For the text-containing cell, return its midpoint in [X, Y] coordinate format. 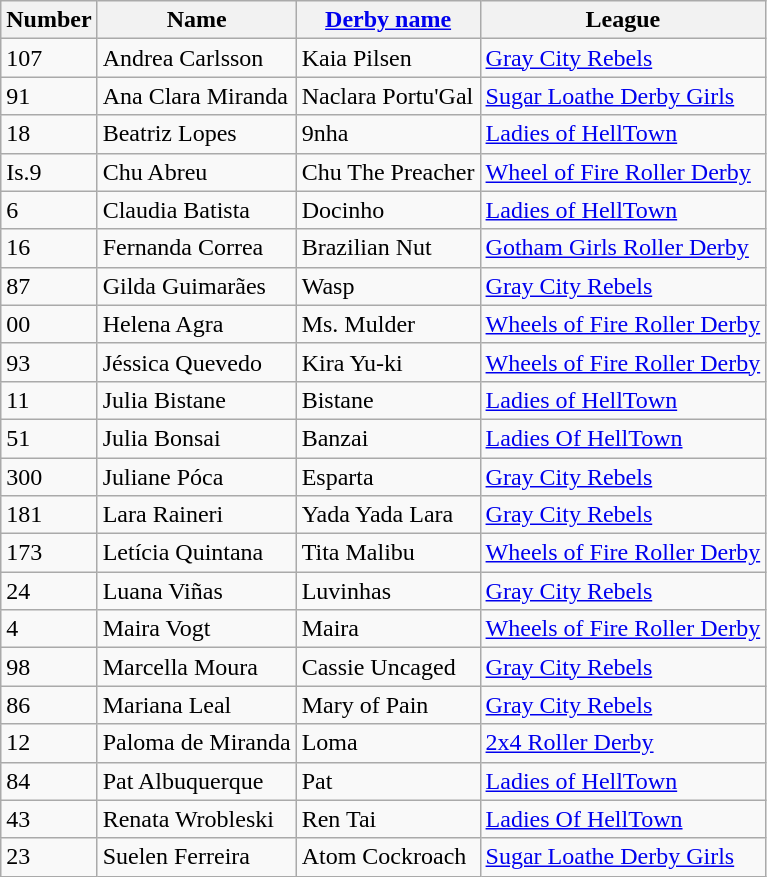
Banzai [388, 438]
12 [49, 743]
Is.9 [49, 172]
Renata Wrobleski [196, 819]
Brazilian Nut [388, 248]
Ren Tai [388, 819]
87 [49, 286]
Bistane [388, 400]
11 [49, 400]
Suelen Ferreira [196, 857]
Ms. Mulder [388, 324]
300 [49, 477]
Juliane Póca [196, 477]
Docinho [388, 210]
Esparta [388, 477]
93 [49, 362]
Paloma de Miranda [196, 743]
Atom Cockroach [388, 857]
Mariana Leal [196, 705]
League [623, 20]
Maira Vogt [196, 629]
Julia Bonsai [196, 438]
Pat [388, 781]
2x4 Roller Derby [623, 743]
18 [49, 134]
Fernanda Correa [196, 248]
Marcella Moura [196, 667]
98 [49, 667]
Wheel of Fire Roller Derby [623, 172]
173 [49, 553]
00 [49, 324]
4 [49, 629]
Tita Malibu [388, 553]
84 [49, 781]
Beatriz Lopes [196, 134]
Pat Albuquerque [196, 781]
Letícia Quintana [196, 553]
91 [49, 96]
16 [49, 248]
Kaia Pilsen [388, 58]
Julia Bistane [196, 400]
Number [49, 20]
Gotham Girls Roller Derby [623, 248]
Mary of Pain [388, 705]
Lara Raineri [196, 515]
Wasp [388, 286]
51 [49, 438]
Chu The Preacher [388, 172]
43 [49, 819]
Maira [388, 629]
Luvinhas [388, 591]
24 [49, 591]
Derby name [388, 20]
Luana Viñas [196, 591]
Jéssica Quevedo [196, 362]
Ana Clara Miranda [196, 96]
9nha [388, 134]
Naclara Portu'Gal [388, 96]
Claudia Batista [196, 210]
Chu Abreu [196, 172]
Kira Yu-ki [388, 362]
Loma [388, 743]
Helena Agra [196, 324]
Gilda Guimarães [196, 286]
86 [49, 705]
Name [196, 20]
23 [49, 857]
181 [49, 515]
Yada Yada Lara [388, 515]
107 [49, 58]
Cassie Uncaged [388, 667]
Andrea Carlsson [196, 58]
6 [49, 210]
